For the text-containing cell, return its midpoint in (X, Y) coordinate format. 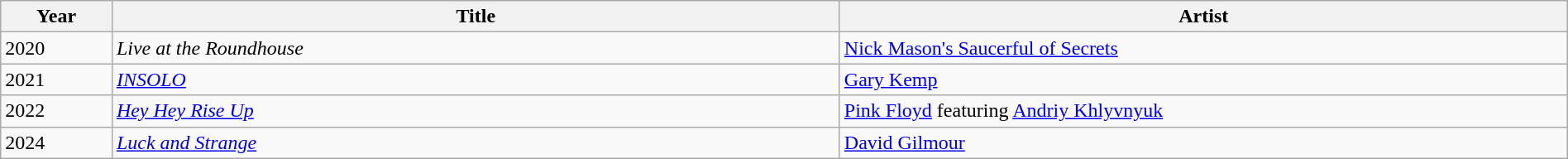
2020 (56, 48)
Artist (1203, 17)
Hey Hey Rise Up (476, 111)
2022 (56, 111)
INSOLO (476, 79)
2021 (56, 79)
Year (56, 17)
Luck and Strange (476, 142)
Title (476, 17)
Pink Floyd featuring Andriy Khlyvnyuk (1203, 111)
Gary Kemp (1203, 79)
David Gilmour (1203, 142)
Live at the Roundhouse (476, 48)
2024 (56, 142)
Nick Mason's Saucerful of Secrets (1203, 48)
